For the text-containing cell, return its midpoint in (x, y) coordinate format. 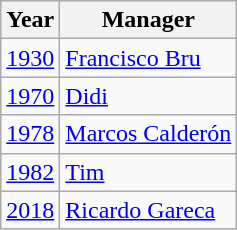
Tim (148, 172)
Year (30, 20)
Ricardo Gareca (148, 210)
1978 (30, 134)
Manager (148, 20)
Didi (148, 96)
1982 (30, 172)
Francisco Bru (148, 58)
1930 (30, 58)
2018 (30, 210)
1970 (30, 96)
Marcos Calderón (148, 134)
